Return the [x, y] coordinate for the center point of the cell that contains the specified text.  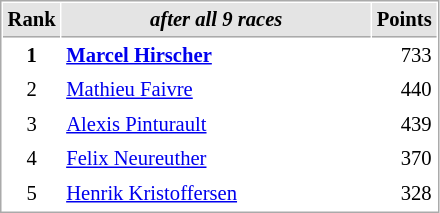
Felix Neureuther [216, 158]
5 [32, 194]
440 [404, 90]
Henrik Kristoffersen [216, 194]
2 [32, 90]
Mathieu Faivre [216, 90]
370 [404, 158]
733 [404, 56]
Marcel Hirscher [216, 56]
1 [32, 56]
3 [32, 124]
Rank [32, 20]
Points [404, 20]
4 [32, 158]
439 [404, 124]
328 [404, 194]
after all 9 races [216, 20]
Alexis Pinturault [216, 124]
